Extract the (x, y) coordinate from the center of the cell holding the provided text.  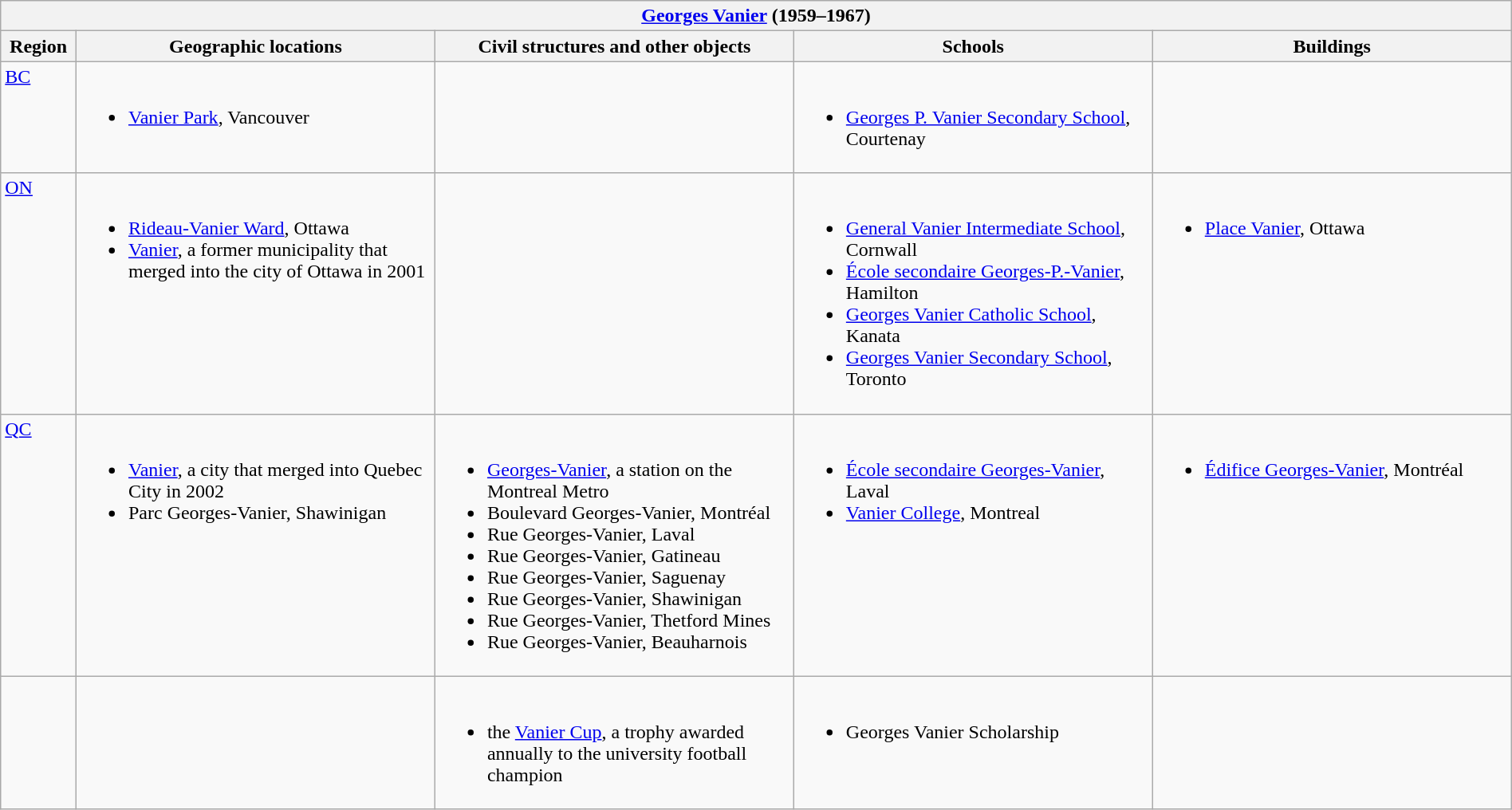
École secondaire Georges-Vanier, LavalVanier College, Montreal (973, 545)
Rideau-Vanier Ward, OttawaVanier, a former municipality that merged into the city of Ottawa in 2001 (255, 293)
Region (38, 46)
QC (38, 545)
Édifice Georges-Vanier, Montréal (1332, 545)
the Vanier Cup, a trophy awarded annually to the university football champion (614, 743)
Place Vanier, Ottawa (1332, 293)
Civil structures and other objects (614, 46)
Geographic locations (255, 46)
Schools (973, 46)
Georges P. Vanier Secondary School, Courtenay (973, 117)
BC (38, 117)
Vanier Park, Vancouver (255, 117)
ON (38, 293)
Georges Vanier Scholarship (973, 743)
Georges Vanier (1959–1967) (756, 16)
Vanier, a city that merged into Quebec City in 2002Parc Georges-Vanier, Shawinigan (255, 545)
Buildings (1332, 46)
